Determine the (X, Y) coordinate at the center of the cell enclosing the given text.  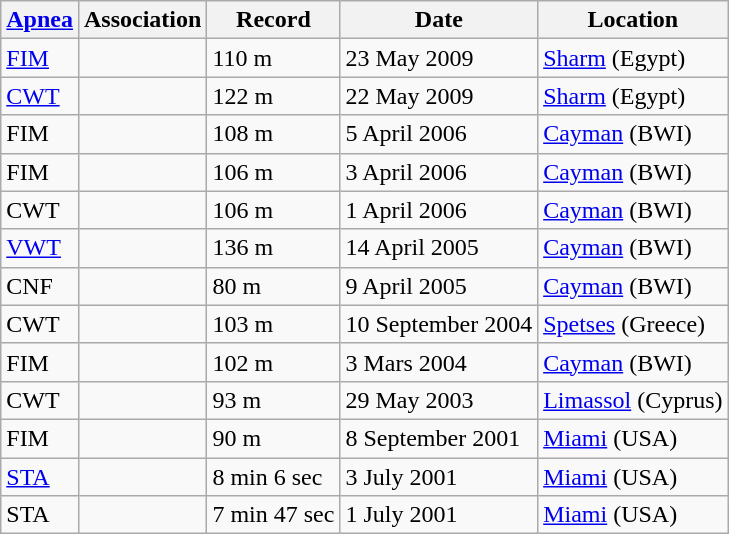
3 July 2001 (439, 477)
122 m (274, 96)
136 m (274, 248)
8 September 2001 (439, 438)
29 May 2003 (439, 400)
Record (274, 20)
Apnea (40, 20)
10 September 2004 (439, 324)
90 m (274, 438)
80 m (274, 286)
Date (439, 20)
93 m (274, 400)
1 April 2006 (439, 210)
Association (142, 20)
1 July 2001 (439, 515)
102 m (274, 362)
3 April 2006 (439, 172)
VWT (40, 248)
CNF (40, 286)
5 April 2006 (439, 134)
Limassol (Cyprus) (633, 400)
22 May 2009 (439, 96)
3 Mars 2004 (439, 362)
14 April 2005 (439, 248)
23 May 2009 (439, 58)
Location (633, 20)
108 m (274, 134)
103 m (274, 324)
7 min 47 sec (274, 515)
Spetses (Greece) (633, 324)
8 min 6 sec (274, 477)
110 m (274, 58)
9 April 2005 (439, 286)
